Provide the [x, y] coordinate of the cell's center where the given text is located.  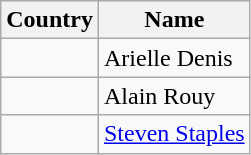
Country [50, 20]
Arielle Denis [174, 58]
Name [174, 20]
Alain Rouy [174, 96]
Steven Staples [174, 134]
